Output the (x, y) coordinate of the center of the cell containing the given text.  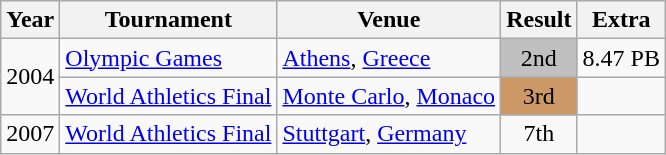
3rd (539, 96)
2004 (30, 77)
Year (30, 20)
8.47 PB (621, 58)
2nd (539, 58)
Venue (389, 20)
Monte Carlo, Monaco (389, 96)
2007 (30, 134)
Athens, Greece (389, 58)
Stuttgart, Germany (389, 134)
Olympic Games (168, 58)
Extra (621, 20)
7th (539, 134)
Result (539, 20)
Tournament (168, 20)
